Search for the cell housing the specified text and yield its (X, Y) center coordinate. 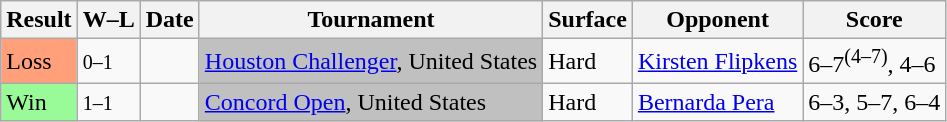
6–7(4–7), 4–6 (874, 62)
Bernarda Pera (717, 102)
Win (39, 102)
Kirsten Flipkens (717, 62)
Result (39, 20)
Loss (39, 62)
Surface (588, 20)
0–1 (108, 62)
6–3, 5–7, 6–4 (874, 102)
Opponent (717, 20)
W–L (108, 20)
Tournament (370, 20)
Score (874, 20)
Date (170, 20)
Houston Challenger, United States (370, 62)
Concord Open, United States (370, 102)
1–1 (108, 102)
